Identify which cell holds the provided text, then report its (x, y) central coordinate. 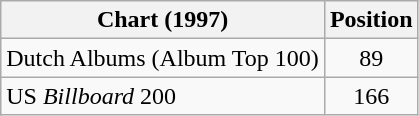
Chart (1997) (163, 20)
US Billboard 200 (163, 96)
166 (371, 96)
Position (371, 20)
Dutch Albums (Album Top 100) (163, 58)
89 (371, 58)
